Search for the cell housing the specified text and yield its (x, y) center coordinate. 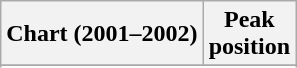
Chart (2001–2002) (102, 34)
Peakposition (249, 34)
